Provide the [x, y] coordinate of the cell's center where the given text is located.  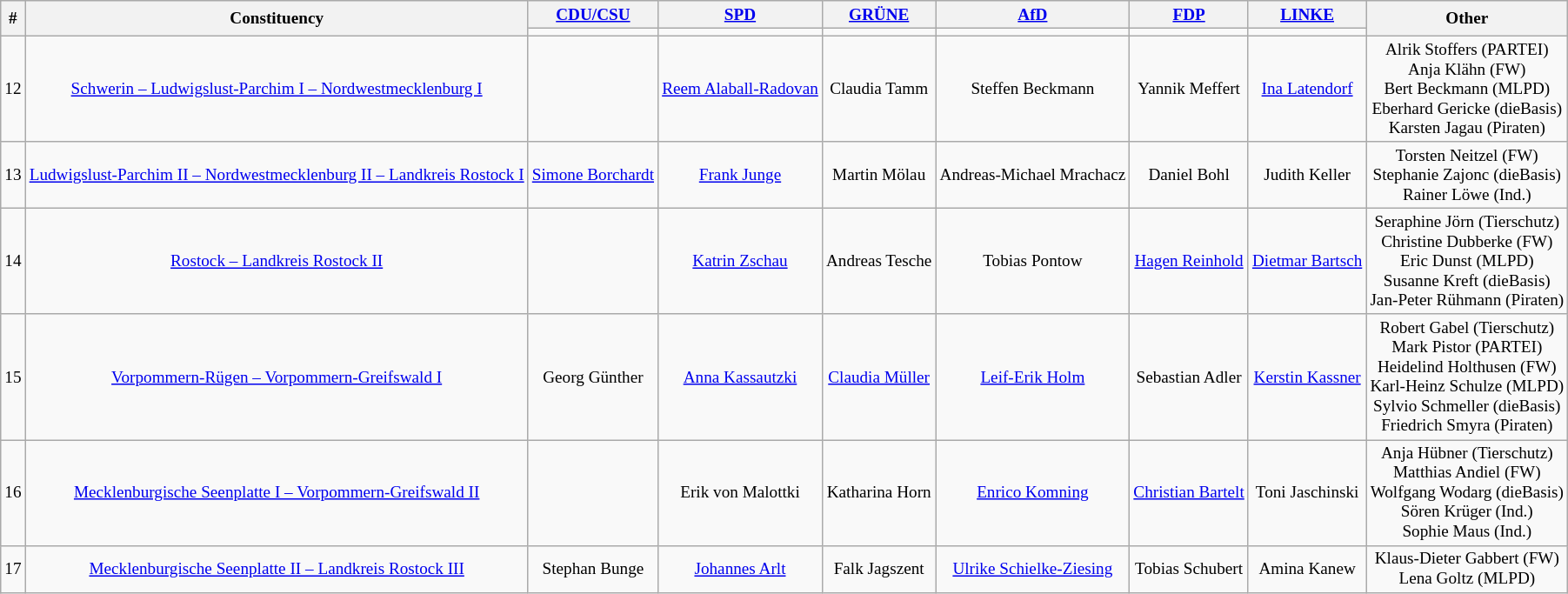
Christian Bartelt [1190, 492]
Katharina Horn [878, 492]
Vorpommern-Rügen – Vorpommern-Greifswald I [277, 377]
Enrico Komning [1033, 492]
GRÜNE [878, 15]
CDU/CSU [593, 15]
12 [13, 89]
Amina Kanew [1306, 569]
Toni Jaschinski [1306, 492]
Hagen Reinhold [1190, 262]
Ulrike Schielke-Ziesing [1033, 569]
Reem Alaball-Radovan [741, 89]
FDP [1190, 15]
Sebastian Adler [1190, 377]
SPD [741, 15]
Anja Hübner (Tierschutz)Matthias Andiel (FW)Wolfgang Wodarg (dieBasis)Sören Krüger (Ind.)Sophie Maus (Ind.) [1467, 492]
Simone Borchardt [593, 176]
Dietmar Bartsch [1306, 262]
Ina Latendorf [1306, 89]
Other [1467, 19]
Georg Günther [593, 377]
Erik von Malottki [741, 492]
Ludwigslust-Parchim II – Nordwestmecklenburg II – Landkreis Rostock I [277, 176]
Yannik Meffert [1190, 89]
17 [13, 569]
Schwerin – Ludwigslust-Parchim I – Nordwestmecklenburg I [277, 89]
Anna Kassautzki [741, 377]
Klaus-Dieter Gabbert (FW)Lena Goltz (MLPD) [1467, 569]
Alrik Stoffers (PARTEI)Anja Klähn (FW)Bert Beckmann (MLPD)Eberhard Gericke (dieBasis)Karsten Jagau (Piraten) [1467, 89]
AfD [1033, 15]
Constituency [277, 19]
Daniel Bohl [1190, 176]
Claudia Müller [878, 377]
Tobias Pontow [1033, 262]
Falk Jagszent [878, 569]
Torsten Neitzel (FW)Stephanie Zajonc (dieBasis)Rainer Löwe (Ind.) [1467, 176]
Seraphine Jörn (Tierschutz)Christine Dubberke (FW)Eric Dunst (MLPD)Susanne Kreft (dieBasis)Jan-Peter Rühmann (Piraten) [1467, 262]
Mecklenburgische Seenplatte II – Landkreis Rostock III [277, 569]
Judith Keller [1306, 176]
Steffen Beckmann [1033, 89]
Leif-Erik Holm [1033, 377]
Stephan Bunge [593, 569]
# [13, 19]
LINKE [1306, 15]
Katrin Zschau [741, 262]
Martin Mölau [878, 176]
Tobias Schubert [1190, 569]
Andreas Tesche [878, 262]
Mecklenburgische Seenplatte I – Vorpommern-Greifswald II [277, 492]
13 [13, 176]
Rostock – Landkreis Rostock II [277, 262]
14 [13, 262]
Johannes Arlt [741, 569]
15 [13, 377]
Robert Gabel (Tierschutz)Mark Pistor (PARTEI)Heidelind Holthusen (FW)Karl-Heinz Schulze (MLPD)Sylvio Schmeller (dieBasis)Friedrich Smyra (Piraten) [1467, 377]
Kerstin Kassner [1306, 377]
Andreas-Michael Mrachacz [1033, 176]
Frank Junge [741, 176]
16 [13, 492]
Claudia Tamm [878, 89]
